Detect which cell encompasses the target text, then output its (x, y) center coordinate. 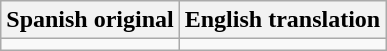
English translation (282, 20)
Spanish original (90, 20)
